Find where the given text appears and provide that cell's center as [X, Y] coordinate. 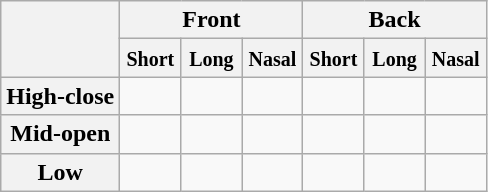
Back [394, 20]
High-close [60, 96]
Mid-open [60, 134]
Low [60, 172]
Front [212, 20]
